Capture the cell that displays the provided text and extract its [x, y] central coordinate. 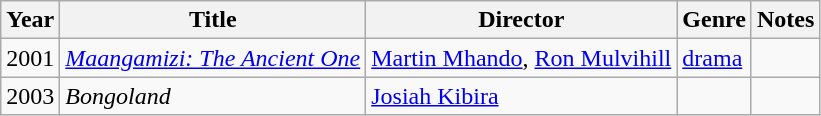
2003 [30, 96]
Maangamizi: The Ancient One [213, 58]
Year [30, 20]
Josiah Kibira [522, 96]
drama [714, 58]
Notes [785, 20]
2001 [30, 58]
Title [213, 20]
Genre [714, 20]
Bongoland [213, 96]
Director [522, 20]
Martin Mhando, Ron Mulvihill [522, 58]
